Detect which cell encompasses the target text, then output its [x, y] center coordinate. 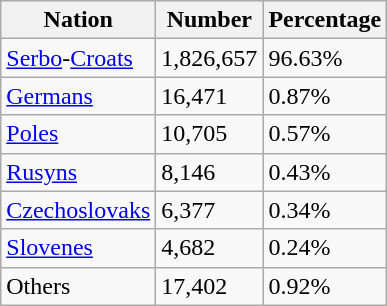
16,471 [210, 96]
Percentage [325, 20]
10,705 [210, 134]
6,377 [210, 210]
0.43% [325, 172]
0.57% [325, 134]
Germans [78, 96]
Slovenes [78, 248]
0.92% [325, 286]
8,146 [210, 172]
Czechoslovaks [78, 210]
Number [210, 20]
0.87% [325, 96]
0.34% [325, 210]
Rusyns [78, 172]
17,402 [210, 286]
Serbo-Croats [78, 58]
Poles [78, 134]
1,826,657 [210, 58]
4,682 [210, 248]
0.24% [325, 248]
Nation [78, 20]
96.63% [325, 58]
Others [78, 286]
